Output the (x, y) coordinate of the center of the cell containing the given text.  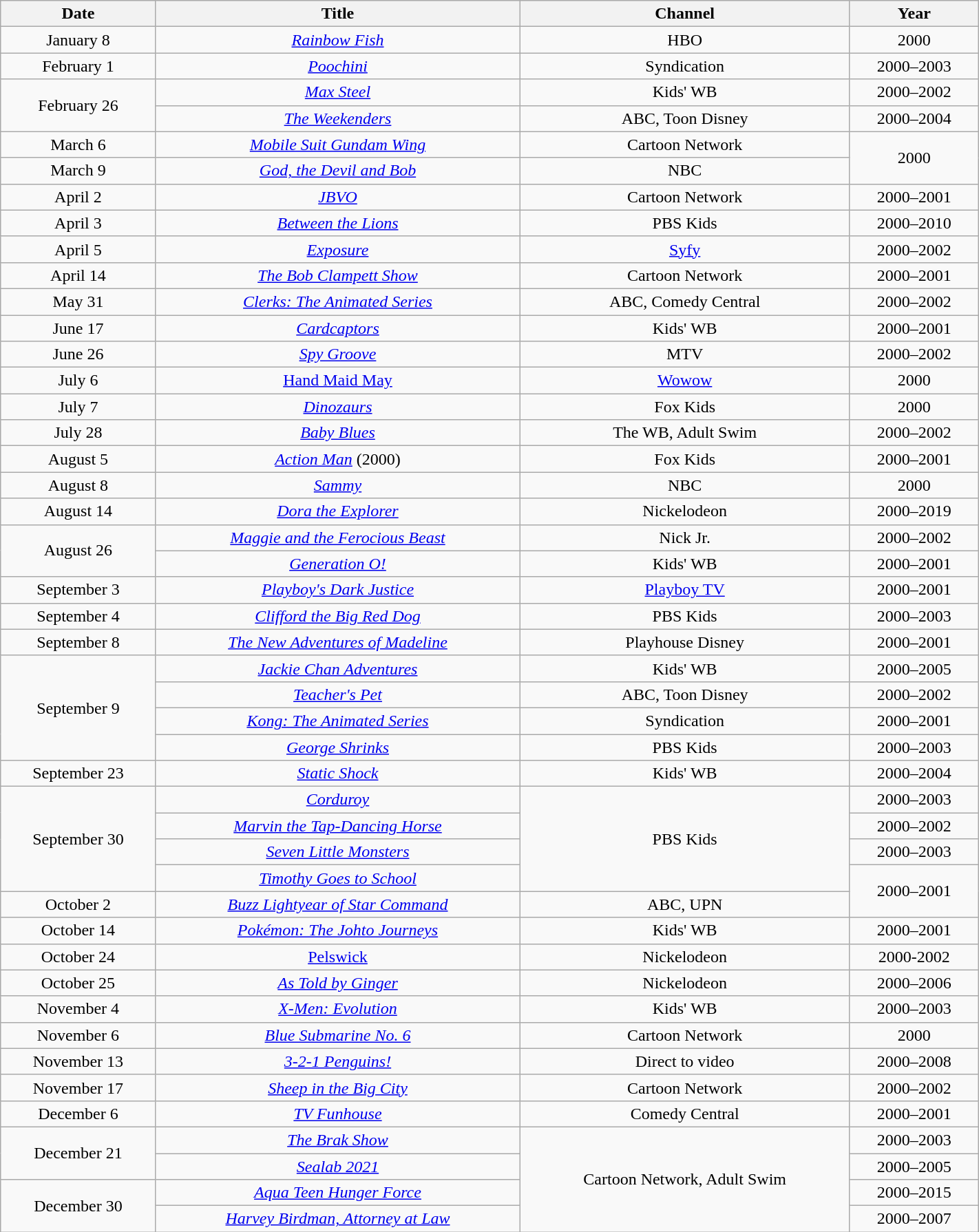
September 8 (78, 642)
November 17 (78, 1087)
December 30 (78, 1206)
March 6 (78, 145)
ABC, Comedy Central (685, 301)
Sealab 2021 (337, 1167)
April 14 (78, 275)
Clerks: The Animated Series (337, 301)
May 31 (78, 301)
Year (914, 14)
February 26 (78, 105)
ABC, UPN (685, 904)
Channel (685, 14)
Exposure (337, 249)
Blue Submarine No. 6 (337, 1035)
September 4 (78, 616)
Rainbow Fish (337, 40)
Wowow (685, 381)
The Weekenders (337, 118)
November 6 (78, 1035)
Playboy TV (685, 590)
Mobile Suit Gundam Wing (337, 145)
Marvin the Tap-Dancing Horse (337, 826)
HBO (685, 40)
Aqua Teen Hunger Force (337, 1193)
Buzz Lightyear of Star Command (337, 904)
Static Shock (337, 774)
Jackie Chan Adventures (337, 668)
Playboy's Dark Justice (337, 590)
Seven Little Monsters (337, 852)
June 17 (78, 328)
Playhouse Disney (685, 642)
Comedy Central (685, 1114)
Timothy Goes to School (337, 878)
Pelswick (337, 957)
Spy Groove (337, 354)
2000–2008 (914, 1061)
August 26 (78, 551)
2000–2010 (914, 223)
The Brak Show (337, 1140)
October 2 (78, 904)
Max Steel (337, 92)
February 1 (78, 66)
Direct to video (685, 1061)
2000–2007 (914, 1219)
The WB, Adult Swim (685, 433)
2000–2019 (914, 511)
April 2 (78, 197)
Syfy (685, 249)
Cartoon Network, Adult Swim (685, 1179)
September 23 (78, 774)
October 14 (78, 931)
August 14 (78, 511)
Date (78, 14)
Harvey Birdman, Attorney at Law (337, 1219)
Poochini (337, 66)
June 26 (78, 354)
The Bob Clampett Show (337, 275)
Cardcaptors (337, 328)
Teacher's Pet (337, 694)
2000–2006 (914, 983)
September 9 (78, 708)
Between the Lions (337, 223)
October 24 (78, 957)
Sammy (337, 485)
Corduroy (337, 800)
April 3 (78, 223)
JBVO (337, 197)
Dora the Explorer (337, 511)
December 6 (78, 1114)
The New Adventures of Madeline (337, 642)
2000-2002 (914, 957)
Sheep in the Big City (337, 1087)
July 28 (78, 433)
August 8 (78, 485)
As Told by Ginger (337, 983)
Action Man (2000) (337, 459)
George Shrinks (337, 747)
TV Funhouse (337, 1114)
December 21 (78, 1153)
April 5 (78, 249)
Kong: The Animated Series (337, 721)
Pokémon: The Johto Journeys (337, 931)
January 8 (78, 40)
Clifford the Big Red Dog (337, 616)
Title (337, 14)
August 5 (78, 459)
Dinozaurs (337, 407)
3-2-1 Penguins! (337, 1061)
November 13 (78, 1061)
Baby Blues (337, 433)
November 4 (78, 1009)
September 30 (78, 839)
X-Men: Evolution (337, 1009)
Hand Maid May (337, 381)
October 25 (78, 983)
July 7 (78, 407)
July 6 (78, 381)
God, the Devil and Bob (337, 171)
September 3 (78, 590)
MTV (685, 354)
March 9 (78, 171)
2000–2015 (914, 1193)
Maggie and the Ferocious Beast (337, 538)
Nick Jr. (685, 538)
Generation O! (337, 564)
